Provide the (X, Y) coordinate of the cell's center where the given text is located.  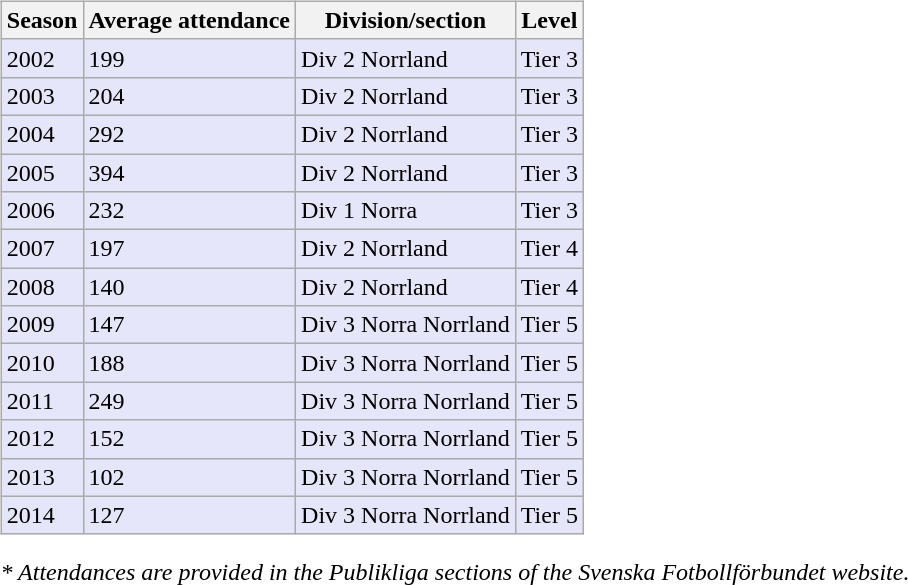
2013 (42, 477)
Div 1 Norra (406, 211)
199 (190, 58)
292 (190, 134)
2004 (42, 134)
2003 (42, 96)
140 (190, 287)
204 (190, 96)
2011 (42, 401)
147 (190, 325)
Season (42, 20)
394 (190, 173)
249 (190, 401)
2006 (42, 211)
2005 (42, 173)
2014 (42, 515)
127 (190, 515)
197 (190, 249)
2010 (42, 363)
Average attendance (190, 20)
152 (190, 439)
Division/section (406, 20)
2002 (42, 58)
Level (549, 20)
2008 (42, 287)
102 (190, 477)
188 (190, 363)
232 (190, 211)
2012 (42, 439)
2007 (42, 249)
2009 (42, 325)
